Provide the (x, y) coordinate of the cell's center where the given text is located.  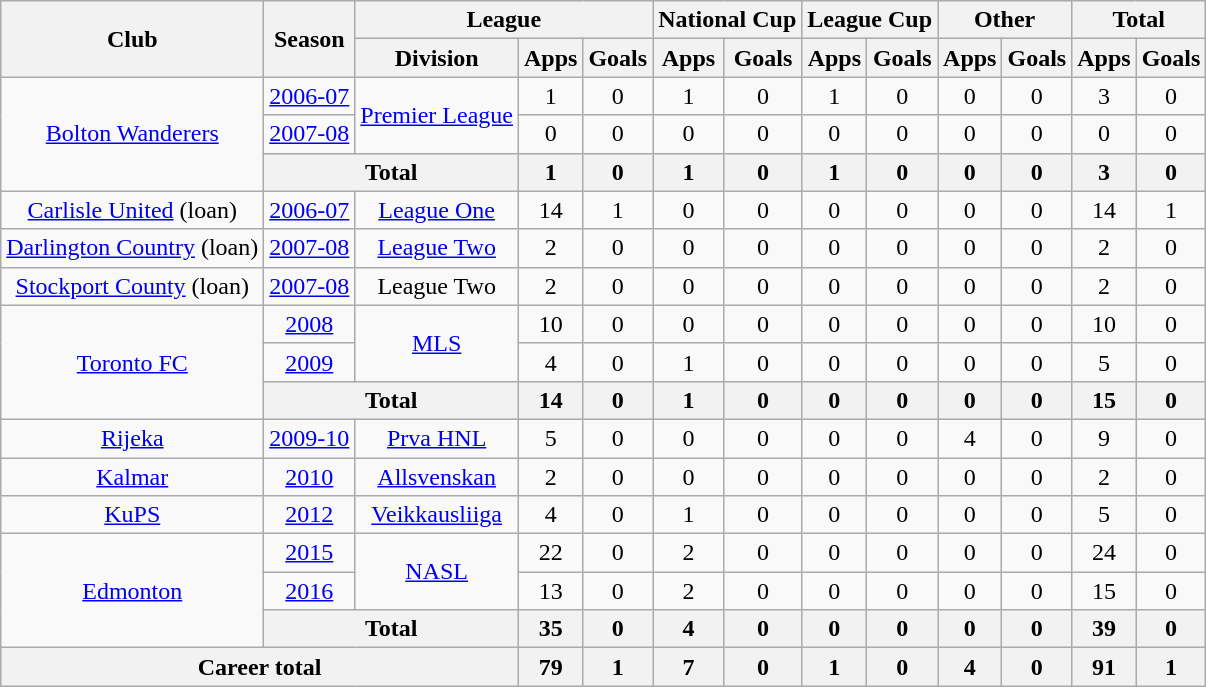
Rijeka (132, 438)
2009 (310, 362)
2010 (310, 477)
Other (1005, 20)
Premier League (437, 115)
2016 (310, 591)
League Cup (870, 20)
National Cup (728, 20)
Division (437, 58)
Career total (260, 667)
Darlington Country (loan) (132, 248)
2015 (310, 553)
13 (550, 591)
Allsvenskan (437, 477)
Carlisle United (loan) (132, 210)
2012 (310, 515)
MLS (437, 343)
League One (437, 210)
7 (689, 667)
Stockport County (loan) (132, 286)
Veikkausliiga (437, 515)
KuPS (132, 515)
NASL (437, 572)
9 (1104, 438)
League (504, 20)
35 (550, 629)
79 (550, 667)
Season (310, 39)
39 (1104, 629)
24 (1104, 553)
Edmonton (132, 591)
2008 (310, 324)
Bolton Wanderers (132, 134)
2009-10 (310, 438)
91 (1104, 667)
22 (550, 553)
Club (132, 39)
Prva HNL (437, 438)
Kalmar (132, 477)
Toronto FC (132, 362)
